Capture the cell that displays the provided text and extract its (x, y) central coordinate. 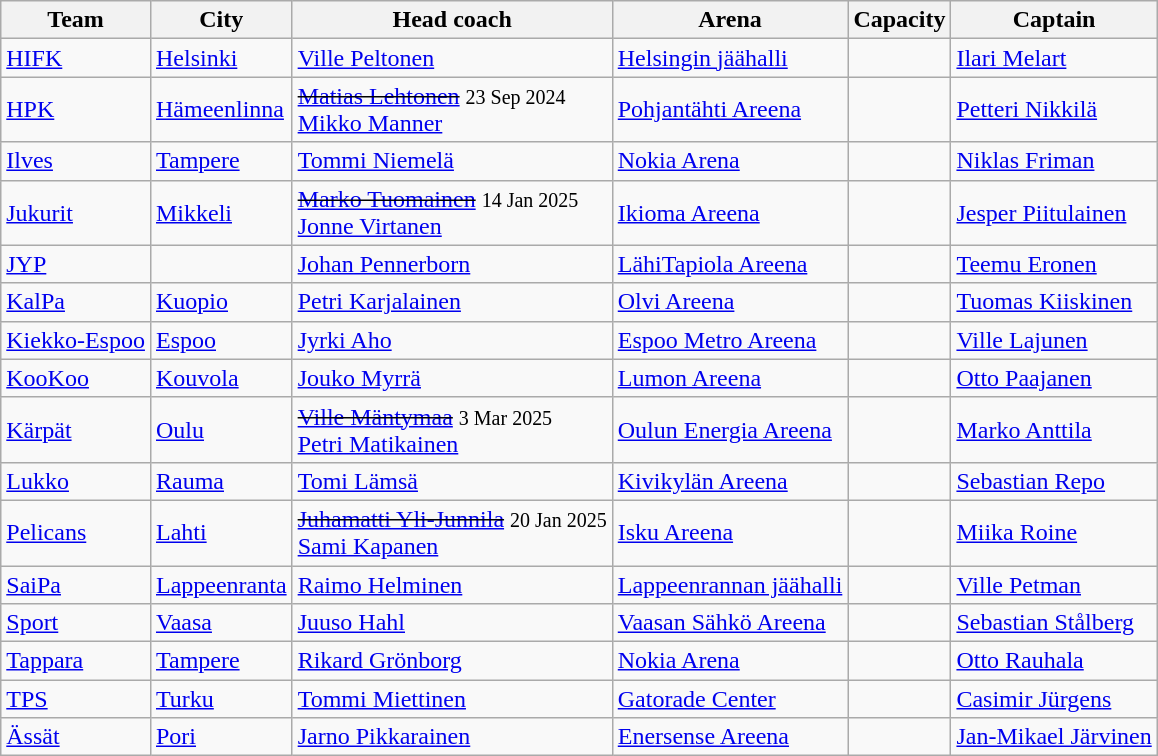
Kuopio (221, 302)
Team (76, 20)
LähiTapiola Areena (730, 264)
Jouko Myrrä (452, 378)
Oulu (221, 430)
Rikard Grönborg (452, 661)
Head coach (452, 20)
SaiPa (76, 585)
Pori (221, 737)
Jukurit (76, 212)
Olvi Areena (730, 302)
Casimir Jürgens (1054, 699)
HPK (76, 110)
KalPa (76, 302)
Lukko (76, 481)
Sebastian Stålberg (1054, 623)
Ilari Melart (1054, 58)
Petteri Nikkilä (1054, 110)
Tommi Niemelä (452, 161)
Ville Peltonen (452, 58)
Isku Areena (730, 532)
Ilves (76, 161)
Juuso Hahl (452, 623)
Lahti (221, 532)
Jarno Pikkarainen (452, 737)
Helsinki (221, 58)
Sebastian Repo (1054, 481)
Jyrki Aho (452, 340)
Otto Paajanen (1054, 378)
Johan Pennerborn (452, 264)
Kiekko-Espoo (76, 340)
Turku (221, 699)
Tappara (76, 661)
Matias Lehtonen 23 Sep 2024Mikko Manner (452, 110)
Kivikylän Areena (730, 481)
Helsingin jäähalli (730, 58)
Tommi Miettinen (452, 699)
Otto Rauhala (1054, 661)
Kärpät (76, 430)
TPS (76, 699)
Lumon Areena (730, 378)
Ville Lajunen (1054, 340)
Pohjantähti Areena (730, 110)
Capacity (900, 20)
Lappeenranta (221, 585)
City (221, 20)
Tomi Lämsä (452, 481)
Lappeenrannan jäähalli (730, 585)
Sport (76, 623)
Niklas Friman (1054, 161)
Rauma (221, 481)
Vaasa (221, 623)
Marko Anttila (1054, 430)
Jesper Piitulainen (1054, 212)
KooKoo (76, 378)
Miika Roine (1054, 532)
Petri Karjalainen (452, 302)
Enersense Areena (730, 737)
Mikkeli (221, 212)
Juhamatti Yli-Junnila 20 Jan 2025Sami Kapanen (452, 532)
Espoo Metro Areena (730, 340)
Hämeenlinna (221, 110)
Ikioma Areena (730, 212)
Espoo (221, 340)
Ässät (76, 737)
Ville Petman (1054, 585)
Kouvola (221, 378)
JYP (76, 264)
Pelicans (76, 532)
Tuomas Kiiskinen (1054, 302)
Jan-Mikael Järvinen (1054, 737)
Ville Mäntymaa 3 Mar 2025Petri Matikainen (452, 430)
Gatorade Center (730, 699)
HIFK (76, 58)
Teemu Eronen (1054, 264)
Vaasan Sähkö Areena (730, 623)
Arena (730, 20)
Marko Tuomainen 14 Jan 2025Jonne Virtanen (452, 212)
Captain (1054, 20)
Raimo Helminen (452, 585)
Oulun Energia Areena (730, 430)
